Find where the given text appears and provide that cell's center as [X, Y] coordinate. 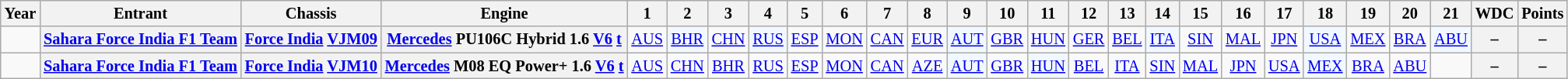
Force India VJM09 [311, 39]
Year [20, 13]
5 [805, 13]
3 [728, 13]
20 [1410, 13]
18 [1324, 13]
Mercedes PU106C Hybrid 1.6 V6 t [504, 39]
10 [1007, 13]
Chassis [311, 13]
Force India VJM10 [311, 66]
4 [767, 13]
17 [1284, 13]
WDC [1495, 13]
21 [1450, 13]
2 [688, 13]
13 [1127, 13]
12 [1089, 13]
19 [1368, 13]
Entrant [140, 13]
GER [1089, 39]
AZE [927, 66]
EUR [927, 39]
11 [1048, 13]
16 [1244, 13]
8 [927, 13]
9 [967, 13]
15 [1200, 13]
Engine [504, 13]
1 [647, 13]
Mercedes M08 EQ Power+ 1.6 V6 t [504, 66]
Points [1542, 13]
6 [844, 13]
14 [1163, 13]
7 [887, 13]
